Capture the cell that displays the provided text and extract its (X, Y) central coordinate. 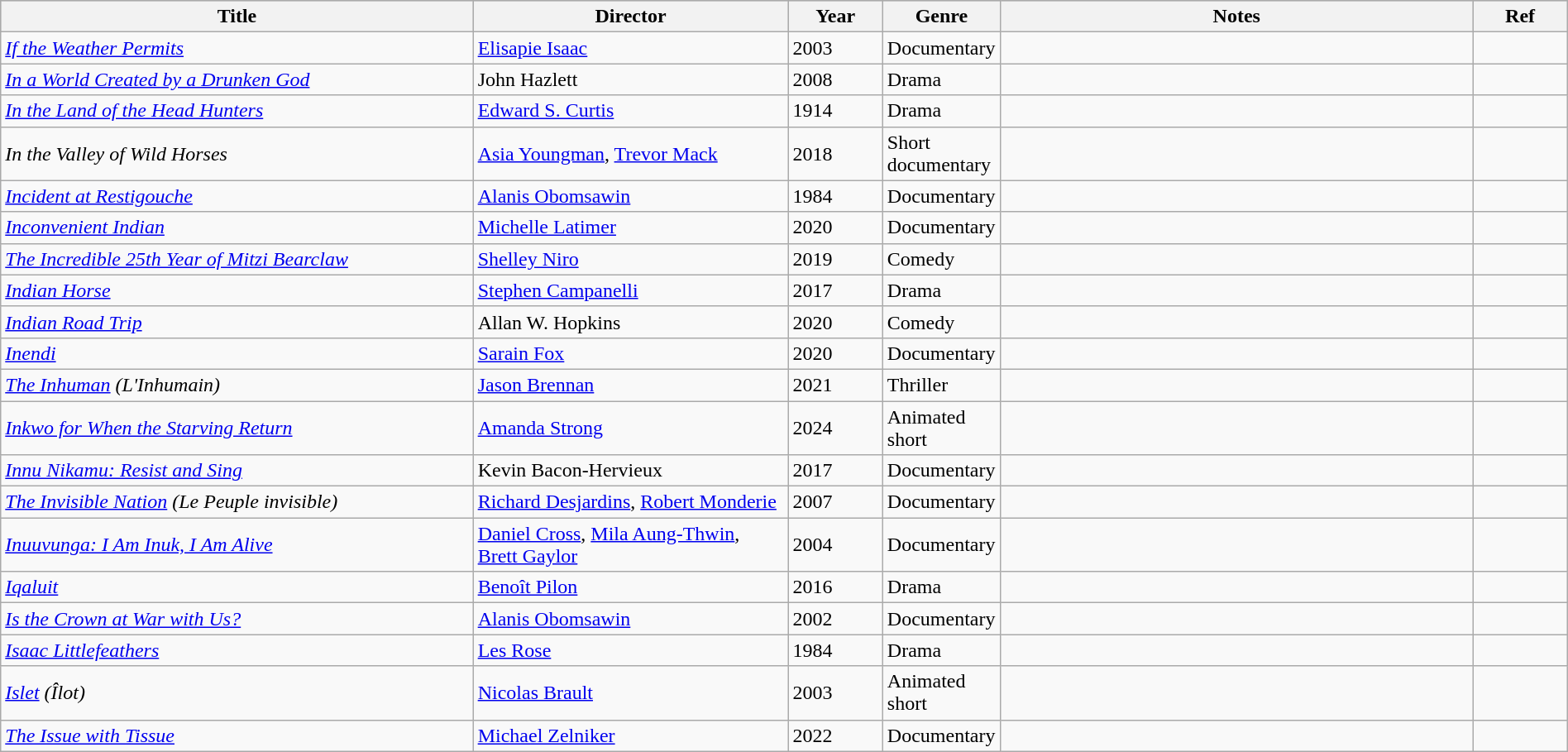
Title (237, 17)
Les Rose (630, 650)
Iqaluit (237, 587)
John Hazlett (630, 79)
Director (630, 17)
2004 (835, 544)
Inuuvunga: I Am Inuk, I Am Alive (237, 544)
2007 (835, 502)
Notes (1237, 17)
2018 (835, 154)
The Issue with Tissue (237, 735)
The Incredible 25th Year of Mitzi Bearclaw (237, 259)
The Invisible Nation (Le Peuple invisible) (237, 502)
Incident at Restigouche (237, 196)
Shelley Niro (630, 259)
The Inhuman (L'Inhumain) (237, 385)
Amanda Strong (630, 427)
Nicolas Brault (630, 693)
Ref (1520, 17)
Daniel Cross, Mila Aung-Thwin, Brett Gaylor (630, 544)
Elisapie Isaac (630, 48)
Edward S. Curtis (630, 111)
Inkwo for When the Starving Return (237, 427)
Benoît Pilon (630, 587)
Indian Road Trip (237, 322)
In the Land of the Head Hunters (237, 111)
Richard Desjardins, Robert Monderie (630, 502)
Short documentary (941, 154)
Kevin Bacon-Hervieux (630, 471)
Islet (Îlot) (237, 693)
Allan W. Hopkins (630, 322)
Michelle Latimer (630, 228)
Sarain Fox (630, 353)
1914 (835, 111)
Year (835, 17)
2008 (835, 79)
Stephen Campanelli (630, 290)
Michael Zelniker (630, 735)
Jason Brennan (630, 385)
Asia Youngman, Trevor Mack (630, 154)
If the Weather Permits (237, 48)
Thriller (941, 385)
Indian Horse (237, 290)
In a World Created by a Drunken God (237, 79)
2002 (835, 619)
2016 (835, 587)
Is the Crown at War with Us? (237, 619)
2021 (835, 385)
2019 (835, 259)
Inconvenient Indian (237, 228)
Isaac Littlefeathers (237, 650)
In the Valley of Wild Horses (237, 154)
Genre (941, 17)
Innu Nikamu: Resist and Sing (237, 471)
2022 (835, 735)
Inendi (237, 353)
2024 (835, 427)
